Capture the cell that displays the provided text and extract its [X, Y] central coordinate. 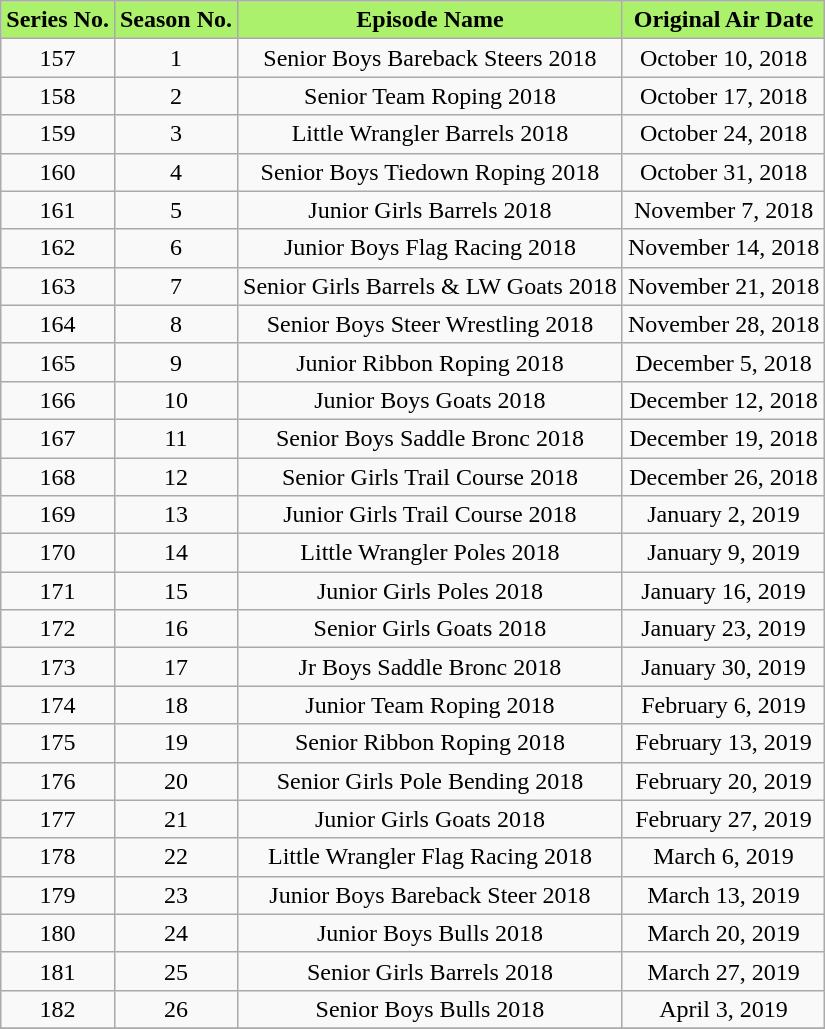
November 7, 2018 [723, 210]
7 [176, 286]
Senior Girls Barrels & LW Goats 2018 [430, 286]
October 31, 2018 [723, 172]
February 20, 2019 [723, 781]
14 [176, 553]
Little Wrangler Flag Racing 2018 [430, 857]
6 [176, 248]
Senior Girls Trail Course 2018 [430, 477]
166 [58, 400]
October 24, 2018 [723, 134]
171 [58, 591]
178 [58, 857]
January 30, 2019 [723, 667]
October 10, 2018 [723, 58]
January 2, 2019 [723, 515]
4 [176, 172]
20 [176, 781]
Senior Girls Barrels 2018 [430, 971]
December 5, 2018 [723, 362]
175 [58, 743]
168 [58, 477]
21 [176, 819]
April 3, 2019 [723, 1009]
162 [58, 248]
176 [58, 781]
160 [58, 172]
Senior Boys Steer Wrestling 2018 [430, 324]
Senior Girls Pole Bending 2018 [430, 781]
January 23, 2019 [723, 629]
179 [58, 895]
5 [176, 210]
3 [176, 134]
Junior Team Roping 2018 [430, 705]
Season No. [176, 20]
19 [176, 743]
16 [176, 629]
Senior Boys Bareback Steers 2018 [430, 58]
174 [58, 705]
February 27, 2019 [723, 819]
Original Air Date [723, 20]
170 [58, 553]
167 [58, 438]
157 [58, 58]
25 [176, 971]
Junior Girls Poles 2018 [430, 591]
23 [176, 895]
11 [176, 438]
Senior Girls Goats 2018 [430, 629]
172 [58, 629]
Junior Boys Goats 2018 [430, 400]
Little Wrangler Barrels 2018 [430, 134]
182 [58, 1009]
November 28, 2018 [723, 324]
164 [58, 324]
161 [58, 210]
158 [58, 96]
18 [176, 705]
Senior Boys Bulls 2018 [430, 1009]
180 [58, 933]
Junior Boys Bareback Steer 2018 [430, 895]
Senior Boys Saddle Bronc 2018 [430, 438]
March 13, 2019 [723, 895]
12 [176, 477]
February 6, 2019 [723, 705]
24 [176, 933]
Junior Girls Barrels 2018 [430, 210]
March 6, 2019 [723, 857]
Episode Name [430, 20]
163 [58, 286]
Senior Team Roping 2018 [430, 96]
17 [176, 667]
Series No. [58, 20]
December 26, 2018 [723, 477]
Senior Ribbon Roping 2018 [430, 743]
8 [176, 324]
9 [176, 362]
Junior Boys Flag Racing 2018 [430, 248]
22 [176, 857]
January 16, 2019 [723, 591]
181 [58, 971]
Junior Girls Goats 2018 [430, 819]
Junior Boys Bulls 2018 [430, 933]
165 [58, 362]
Little Wrangler Poles 2018 [430, 553]
November 14, 2018 [723, 248]
November 21, 2018 [723, 286]
169 [58, 515]
December 19, 2018 [723, 438]
2 [176, 96]
159 [58, 134]
February 13, 2019 [723, 743]
January 9, 2019 [723, 553]
Junior Girls Trail Course 2018 [430, 515]
Senior Boys Tiedown Roping 2018 [430, 172]
13 [176, 515]
December 12, 2018 [723, 400]
15 [176, 591]
173 [58, 667]
Jr Boys Saddle Bronc 2018 [430, 667]
October 17, 2018 [723, 96]
March 27, 2019 [723, 971]
26 [176, 1009]
Junior Ribbon Roping 2018 [430, 362]
177 [58, 819]
March 20, 2019 [723, 933]
10 [176, 400]
1 [176, 58]
